Identify which cell holds the provided text, then report its [X, Y] central coordinate. 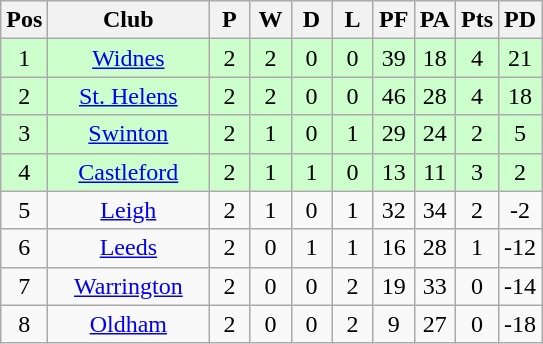
34 [434, 210]
46 [394, 96]
Pts [476, 20]
24 [434, 134]
11 [434, 172]
16 [394, 248]
8 [24, 324]
39 [394, 58]
P [230, 20]
21 [520, 58]
Pos [24, 20]
PD [520, 20]
-14 [520, 286]
St. Helens [128, 96]
19 [394, 286]
L [352, 20]
13 [394, 172]
27 [434, 324]
Leigh [128, 210]
Warrington [128, 286]
Leeds [128, 248]
Oldham [128, 324]
Club [128, 20]
6 [24, 248]
D [312, 20]
PA [434, 20]
33 [434, 286]
Swinton [128, 134]
7 [24, 286]
32 [394, 210]
Widnes [128, 58]
29 [394, 134]
-18 [520, 324]
9 [394, 324]
-2 [520, 210]
Castleford [128, 172]
-12 [520, 248]
PF [394, 20]
W [270, 20]
